Locate the cell with the specified text and output its (x, y) center coordinate. 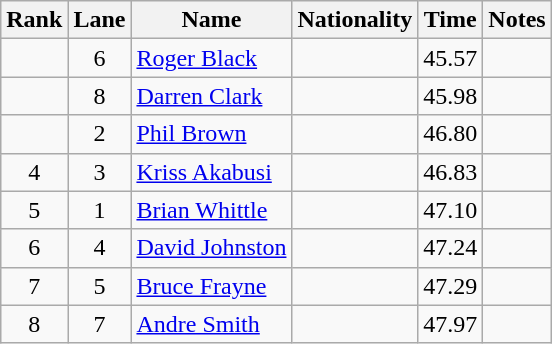
Notes (517, 20)
Kriss Akabusi (212, 172)
47.10 (450, 210)
47.24 (450, 248)
2 (100, 134)
46.80 (450, 134)
Darren Clark (212, 96)
47.97 (450, 324)
45.57 (450, 58)
1 (100, 210)
46.83 (450, 172)
Rank (34, 20)
Bruce Frayne (212, 286)
Phil Brown (212, 134)
Name (212, 20)
47.29 (450, 286)
Roger Black (212, 58)
45.98 (450, 96)
Brian Whittle (212, 210)
Time (450, 20)
David Johnston (212, 248)
3 (100, 172)
Nationality (355, 20)
Lane (100, 20)
Andre Smith (212, 324)
